Find where the given text appears and provide that cell's center as (x, y) coordinate. 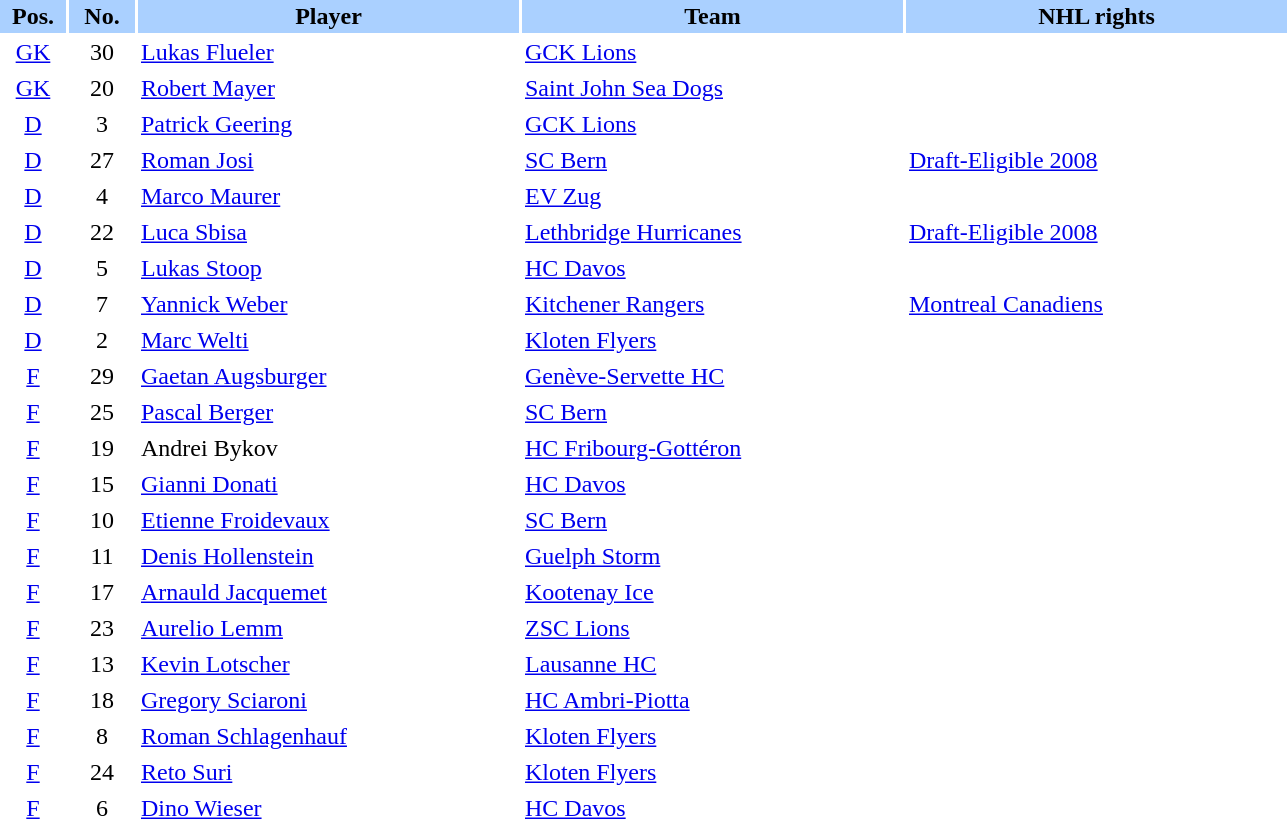
22 (102, 232)
7 (102, 304)
19 (102, 448)
17 (102, 592)
NHL rights (1096, 16)
HC Ambri-Piotta (712, 700)
3 (102, 124)
15 (102, 484)
Roman Schlagenhauf (328, 736)
Gianni Donati (328, 484)
ZSC Lions (712, 628)
Lukas Flueler (328, 52)
25 (102, 412)
Roman Josi (328, 160)
HC Fribourg-Gottéron (712, 448)
Montreal Canadiens (1096, 304)
23 (102, 628)
Yannick Weber (328, 304)
Pos. (33, 16)
Lausanne HC (712, 664)
Marc Welti (328, 340)
Luca Sbisa (328, 232)
Kitchener Rangers (712, 304)
4 (102, 196)
Arnauld Jacquemet (328, 592)
Guelph Storm (712, 556)
2 (102, 340)
13 (102, 664)
Robert Mayer (328, 88)
Kevin Lotscher (328, 664)
Genève-Servette HC (712, 376)
18 (102, 700)
Marco Maurer (328, 196)
Pascal Berger (328, 412)
EV Zug (712, 196)
Denis Hollenstein (328, 556)
Kootenay Ice (712, 592)
Etienne Froidevaux (328, 520)
Aurelio Lemm (328, 628)
20 (102, 88)
11 (102, 556)
Lukas Stoop (328, 268)
Gregory Sciaroni (328, 700)
No. (102, 16)
Andrei Bykov (328, 448)
Patrick Geering (328, 124)
Lethbridge Hurricanes (712, 232)
5 (102, 268)
Gaetan Augsburger (328, 376)
Reto Suri (328, 772)
27 (102, 160)
Saint John Sea Dogs (712, 88)
Player (328, 16)
30 (102, 52)
8 (102, 736)
29 (102, 376)
Team (712, 16)
10 (102, 520)
24 (102, 772)
